Output the (x, y) coordinate of the center of the cell containing the given text.  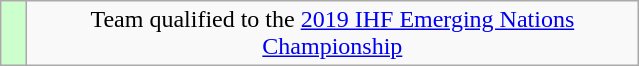
Team qualified to the 2019 IHF Emerging Nations Championship (332, 34)
